Search for the cell housing the specified text and yield its [X, Y] center coordinate. 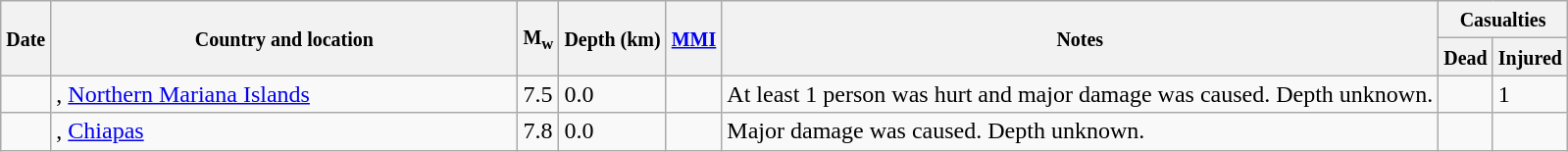
Country and location [284, 38]
MMI [694, 38]
Depth (km) [612, 38]
Mw [538, 38]
, Chiapas [284, 131]
Notes [1081, 38]
Major damage was caused. Depth unknown. [1081, 131]
Injured [1530, 57]
Dead [1466, 57]
1 [1530, 94]
At least 1 person was hurt and major damage was caused. Depth unknown. [1081, 94]
7.5 [538, 94]
Date [25, 38]
7.8 [538, 131]
Casualties [1503, 20]
, Northern Mariana Islands [284, 94]
